Extract the [X, Y] coordinate from the center of the cell holding the provided text.  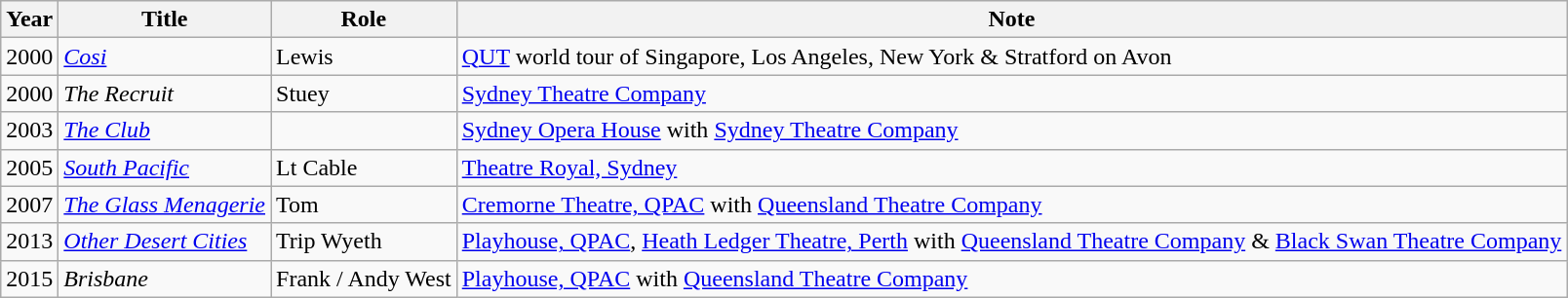
Trip Wyeth [365, 242]
Role [365, 19]
2013 [29, 242]
South Pacific [165, 168]
Note [1012, 19]
Playhouse, QPAC, Heath Ledger Theatre, Perth with Queensland Theatre Company & Black Swan Theatre Company [1012, 242]
2007 [29, 205]
Sydney Theatre Company [1012, 93]
The Glass Menagerie [165, 205]
Frank / Andy West [365, 279]
Cosi [165, 56]
Stuey [365, 93]
Playhouse, QPAC with Queensland Theatre Company [1012, 279]
2005 [29, 168]
QUT world tour of Singapore, Los Angeles, New York & Stratford on Avon [1012, 56]
Cremorne Theatre, QPAC with Queensland Theatre Company [1012, 205]
2015 [29, 279]
Sydney Opera House with Sydney Theatre Company [1012, 130]
Title [165, 19]
Lewis [365, 56]
Year [29, 19]
2003 [29, 130]
Lt Cable [365, 168]
Theatre Royal, Sydney [1012, 168]
Tom [365, 205]
Brisbane [165, 279]
The Recruit [165, 93]
Other Desert Cities [165, 242]
The Club [165, 130]
